From the cell containing the given text, extract its center point as [X, Y] coordinate. 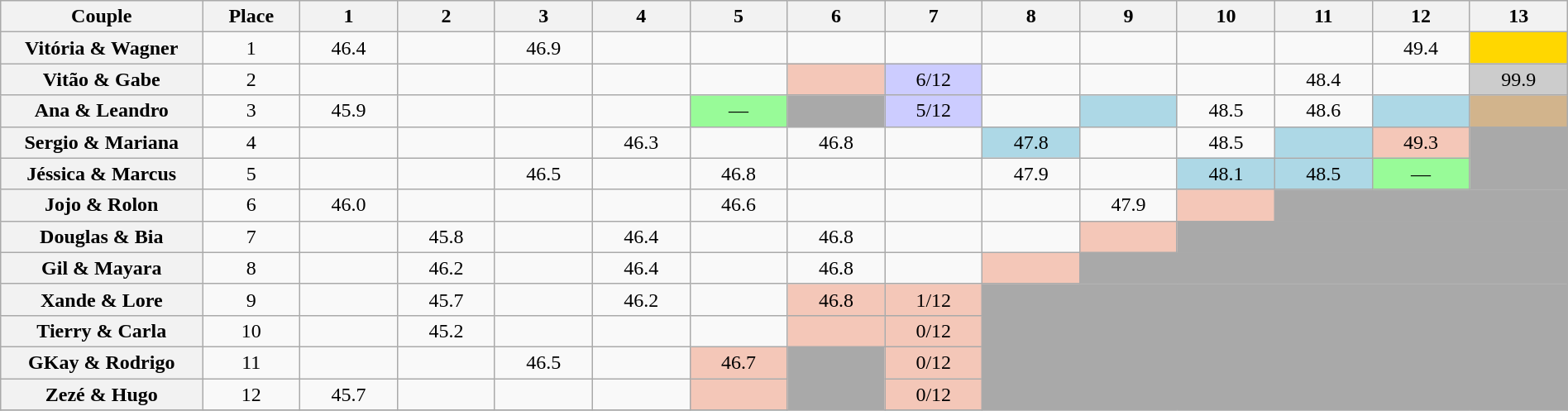
46.7 [739, 362]
Tierry & Carla [102, 331]
Vitão & Gabe [102, 79]
13 [1518, 17]
5/12 [934, 111]
49.4 [1421, 48]
Sergio & Mariana [102, 142]
46.3 [641, 142]
46.6 [739, 205]
45.8 [447, 237]
Jéssica & Marcus [102, 174]
Couple [102, 17]
48.6 [1323, 111]
99.9 [1518, 79]
6/12 [934, 79]
Gil & Mayara [102, 268]
Jojo & Rolon [102, 205]
1/12 [934, 299]
45.9 [349, 111]
Douglas & Bia [102, 237]
Place [251, 17]
GKay & Rodrigo [102, 362]
46.9 [543, 48]
Xande & Lore [102, 299]
Vitória & Wagner [102, 48]
48.1 [1226, 174]
46.0 [349, 205]
45.2 [447, 331]
47.8 [1031, 142]
Zezé & Hugo [102, 394]
Ana & Leandro [102, 111]
49.3 [1421, 142]
48.4 [1323, 79]
